From the cell containing the given text, extract its center point as (X, Y) coordinate. 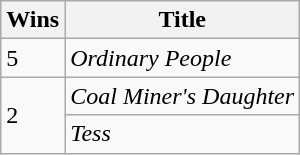
Coal Miner's Daughter (182, 96)
Tess (182, 134)
5 (33, 58)
2 (33, 115)
Wins (33, 20)
Title (182, 20)
Ordinary People (182, 58)
